Find where the given text appears and provide that cell's center as [X, Y] coordinate. 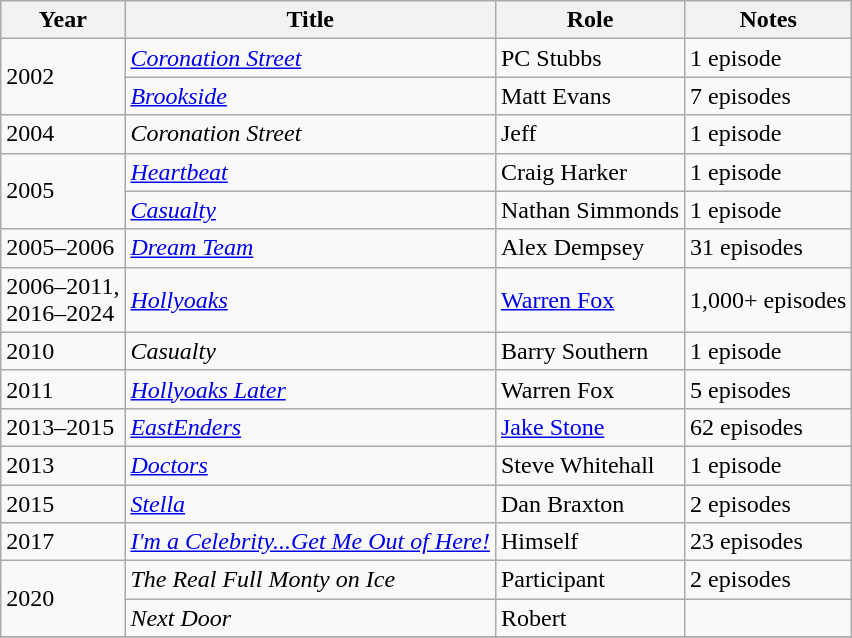
Dan Braxton [590, 503]
1,000+ episodes [768, 300]
PC Stubbs [590, 58]
2015 [63, 503]
Dream Team [310, 248]
EastEnders [310, 427]
2005 [63, 191]
Next Door [310, 618]
Craig Harker [590, 172]
31 episodes [768, 248]
Hollyoaks Later [310, 389]
23 episodes [768, 542]
2010 [63, 351]
Title [310, 20]
Stella [310, 503]
Himself [590, 542]
2011 [63, 389]
I'm a Celebrity...Get Me Out of Here! [310, 542]
Barry Southern [590, 351]
The Real Full Monty on Ice [310, 580]
Jeff [590, 134]
2004 [63, 134]
Jake Stone [590, 427]
Brookside [310, 96]
Alex Dempsey [590, 248]
2013–2015 [63, 427]
2020 [63, 599]
7 episodes [768, 96]
Doctors [310, 465]
Matt Evans [590, 96]
Nathan Simmonds [590, 210]
Hollyoaks [310, 300]
2002 [63, 77]
Participant [590, 580]
Role [590, 20]
2013 [63, 465]
Robert [590, 618]
Heartbeat [310, 172]
5 episodes [768, 389]
2006–2011,2016–2024 [63, 300]
Steve Whitehall [590, 465]
Notes [768, 20]
62 episodes [768, 427]
Year [63, 20]
2017 [63, 542]
2005–2006 [63, 248]
